Find where the given text appears and provide that cell's center as (x, y) coordinate. 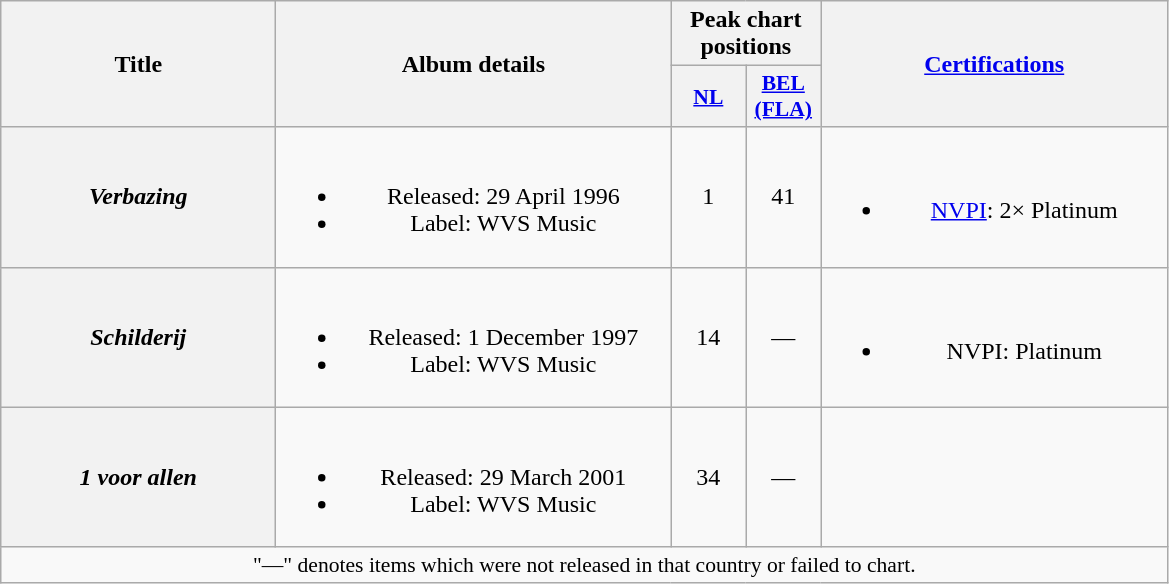
Title (138, 64)
1 voor allen (138, 477)
41 (784, 197)
Verbazing (138, 197)
Released: 29 March 2001Label: WVS Music (474, 477)
NVPI: Platinum (994, 337)
BEL(FLA) (784, 96)
Certifications (994, 64)
Released: 1 December 1997Label: WVS Music (474, 337)
14 (708, 337)
"—" denotes items which were not released in that country or failed to chart. (584, 565)
Album details (474, 64)
Released: 29 April 1996Label: WVS Music (474, 197)
NVPI: 2× Platinum (994, 197)
Peak chart positions (746, 34)
Schilderij (138, 337)
NL (708, 96)
1 (708, 197)
34 (708, 477)
